Return the (X, Y) coordinate for the center point of the cell that contains the specified text.  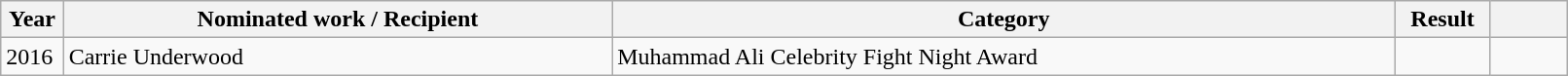
Carrie Underwood (338, 57)
Category (1004, 19)
Year (32, 19)
Result (1442, 19)
2016 (32, 57)
Muhammad Ali Celebrity Fight Night Award (1004, 57)
Nominated work / Recipient (338, 19)
